From the cell containing the given text, extract its center point as (x, y) coordinate. 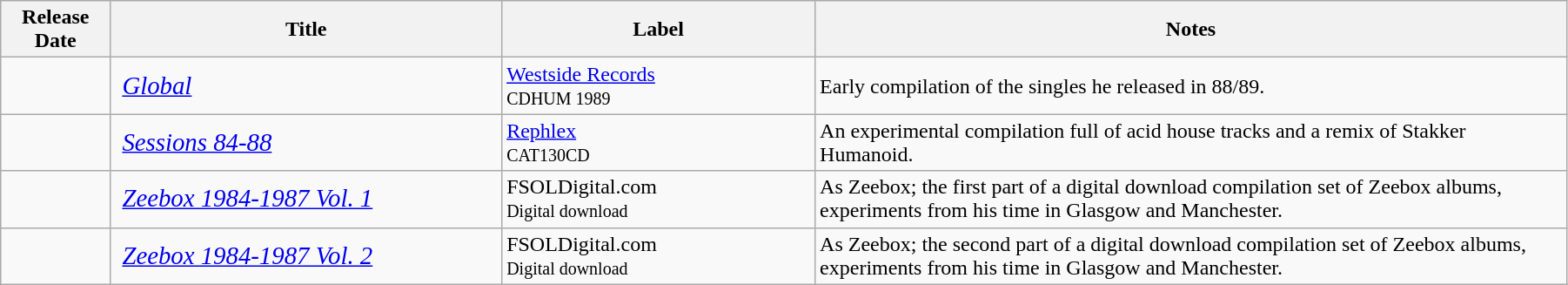
As Zeebox; the first part of a digital download compilation set of Zeebox albums, experiments from his time in Glasgow and Manchester. (1191, 199)
Label (659, 30)
An experimental compilation full of acid house tracks and a remix of Stakker Humanoid. (1191, 143)
As Zeebox; the second part of a digital download compilation set of Zeebox albums, experiments from his time in Glasgow and Manchester. (1191, 256)
Global (306, 85)
Release Date (56, 30)
Sessions 84-88 (306, 143)
Notes (1191, 30)
Zeebox 1984-1987 Vol. 1 (306, 199)
RephlexCAT130CD (659, 143)
Title (306, 30)
Westside RecordsCDHUM 1989 (659, 85)
Zeebox 1984-1987 Vol. 2 (306, 256)
Early compilation of the singles he released in 88/89. (1191, 85)
